Return [X, Y] of the center of cell containing provided text 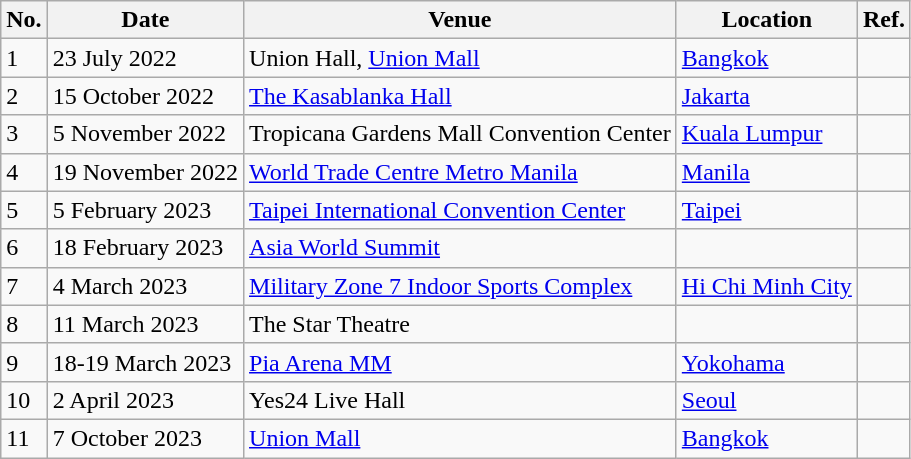
Taipei [766, 210]
Yokohama [766, 362]
5 February 2023 [145, 210]
Pia Arena MM [460, 362]
Hi Chi Minh City [766, 286]
Seoul [766, 400]
Jakarta [766, 96]
7 [24, 286]
2 April 2023 [145, 400]
The Star Theatre [460, 324]
4 [24, 172]
4 March 2023 [145, 286]
11 March 2023 [145, 324]
No. [24, 20]
6 [24, 248]
Venue [460, 20]
18 February 2023 [145, 248]
5 [24, 210]
Manila [766, 172]
Union Hall, Union Mall [460, 58]
3 [24, 134]
Asia World Summit [460, 248]
Union Mall [460, 438]
Kuala Lumpur [766, 134]
5 November 2022 [145, 134]
Ref. [884, 20]
The Kasablanka Hall [460, 96]
10 [24, 400]
Location [766, 20]
19 November 2022 [145, 172]
23 July 2022 [145, 58]
8 [24, 324]
1 [24, 58]
9 [24, 362]
Military Zone 7 Indoor Sports Complex [460, 286]
Tropicana Gardens Mall Convention Center [460, 134]
Taipei International Convention Center [460, 210]
Yes24 Live Hall [460, 400]
Date [145, 20]
15 October 2022 [145, 96]
11 [24, 438]
2 [24, 96]
7 October 2023 [145, 438]
18-19 March 2023 [145, 362]
World Trade Centre Metro Manila [460, 172]
